Identify which cell holds the provided text, then report its [X, Y] central coordinate. 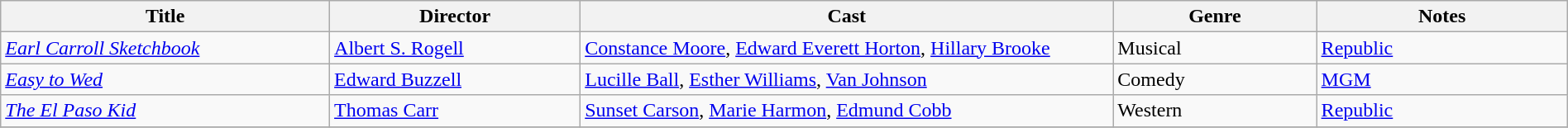
Earl Carroll Sketchbook [165, 48]
The El Paso Kid [165, 111]
Notes [1442, 17]
Musical [1215, 48]
Easy to Wed [165, 79]
MGM [1442, 79]
Title [165, 17]
Genre [1215, 17]
Albert S. Rogell [455, 48]
Lucille Ball, Esther Williams, Van Johnson [847, 79]
Comedy [1215, 79]
Edward Buzzell [455, 79]
Western [1215, 111]
Thomas Carr [455, 111]
Director [455, 17]
Sunset Carson, Marie Harmon, Edmund Cobb [847, 111]
Cast [847, 17]
Constance Moore, Edward Everett Horton, Hillary Brooke [847, 48]
